Search for the cell housing the specified text and yield its [X, Y] center coordinate. 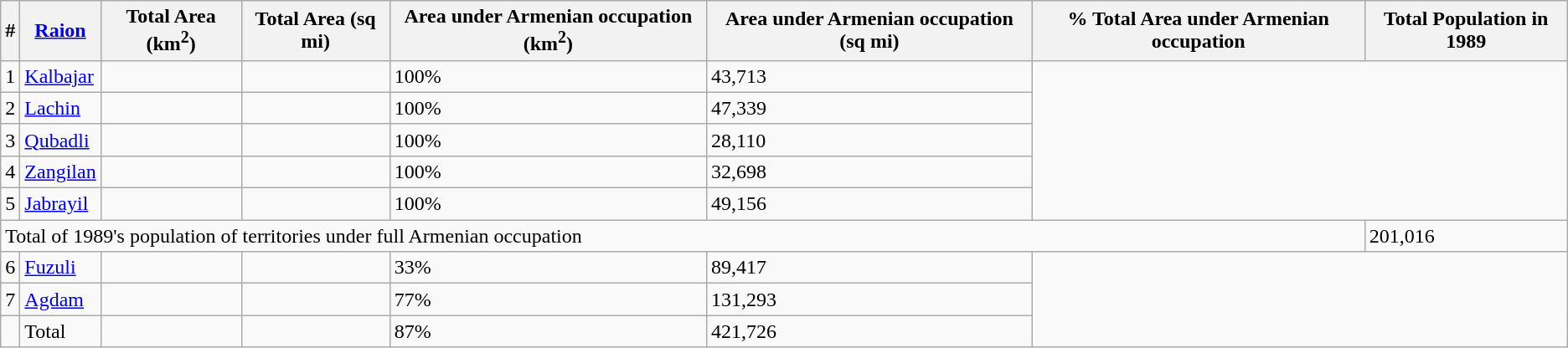
Total of 1989's population of territories under full Armenian occupation [683, 236]
87% [548, 331]
% Total Area under Armenian occupation [1198, 31]
7 [10, 299]
2 [10, 108]
# [10, 31]
Kalbajar [60, 76]
Agdam [60, 299]
421,726 [869, 331]
Qubadli [60, 140]
Total Population in 1989 [1466, 31]
49,156 [869, 204]
4 [10, 171]
5 [10, 204]
Total Area (km2) [171, 31]
89,417 [869, 268]
Total [60, 331]
Jabrayil [60, 204]
32,698 [869, 171]
1 [10, 76]
Area under Armenian occupation (sq mi) [869, 31]
3 [10, 140]
Total Area (sq mi) [315, 31]
Zangilan [60, 171]
77% [548, 299]
Raion [60, 31]
6 [10, 268]
Area under Armenian occupation (km2) [548, 31]
Lachin [60, 108]
Fuzuli [60, 268]
201,016 [1466, 236]
47,339 [869, 108]
28,110 [869, 140]
43,713 [869, 76]
33% [548, 268]
131,293 [869, 299]
